For the text-containing cell, return its midpoint in [x, y] coordinate format. 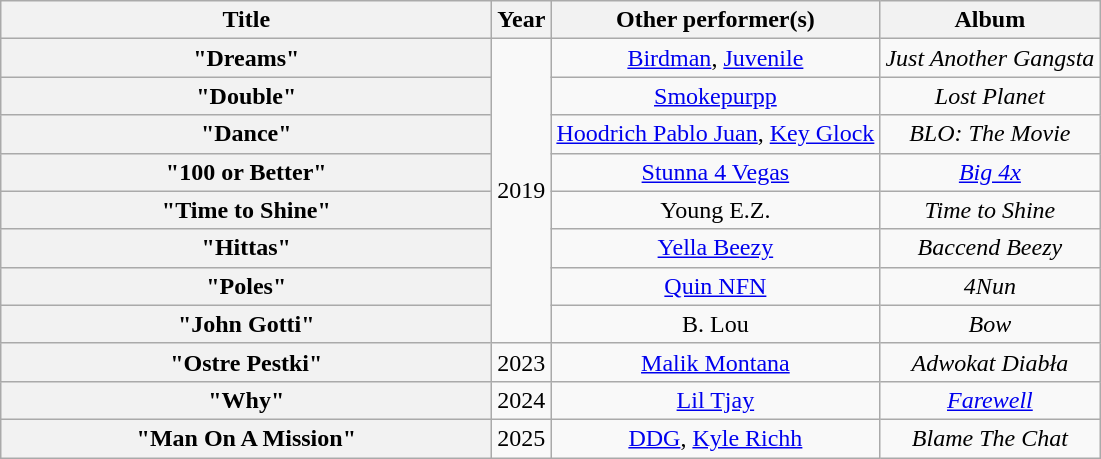
"Time to Shine" [246, 210]
"Poles" [246, 286]
2025 [522, 438]
4Nun [990, 286]
Smokepurpp [716, 96]
Stunna 4 Vegas [716, 172]
Other performer(s) [716, 20]
Time to Shine [990, 210]
Just Another Gangsta [990, 58]
2023 [522, 362]
2024 [522, 400]
Lost Planet [990, 96]
"John Gotti" [246, 324]
Farewell [990, 400]
Baccend Beezy [990, 248]
2019 [522, 191]
"Why" [246, 400]
"Man On A Mission" [246, 438]
Hoodrich Pablo Juan, Key Glock [716, 134]
Bow [990, 324]
"Dreams" [246, 58]
Album [990, 20]
Adwokat Diabła [990, 362]
Lil Tjay [716, 400]
"Dance" [246, 134]
"Ostre Pestki" [246, 362]
Birdman, Juvenile [716, 58]
"Double" [246, 96]
"100 or Better" [246, 172]
Year [522, 20]
Young E.Z. [716, 210]
"Hittas" [246, 248]
B. Lou [716, 324]
Title [246, 20]
BLO: The Movie [990, 134]
DDG, Kyle Richh [716, 438]
Big 4x [990, 172]
Malik Montana [716, 362]
Quin NFN [716, 286]
Blame The Chat [990, 438]
Yella Beezy [716, 248]
